Capture the cell that displays the provided text and extract its (x, y) central coordinate. 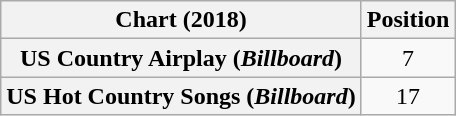
US Country Airplay (Billboard) (181, 58)
7 (408, 58)
17 (408, 96)
Position (408, 20)
US Hot Country Songs (Billboard) (181, 96)
Chart (2018) (181, 20)
